Identify which cell holds the provided text, then report its [X, Y] central coordinate. 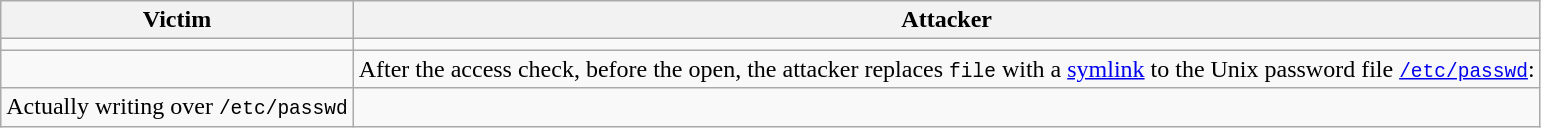
Attacker [946, 20]
Actually writing over /etc/passwd [177, 107]
After the access check, before the open, the attacker replaces file with a symlink to the Unix password file /etc/passwd: [946, 69]
Victim [177, 20]
